Find where the given text appears and provide that cell's center as [x, y] coordinate. 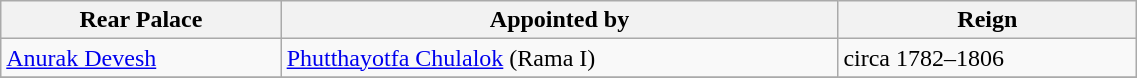
Appointed by [560, 20]
Anurak Devesh [141, 58]
Rear Palace [141, 20]
circa 1782–1806 [988, 58]
Phutthayotfa Chulalok (Rama I) [560, 58]
Reign [988, 20]
